For the text-containing cell, return its midpoint in [X, Y] coordinate format. 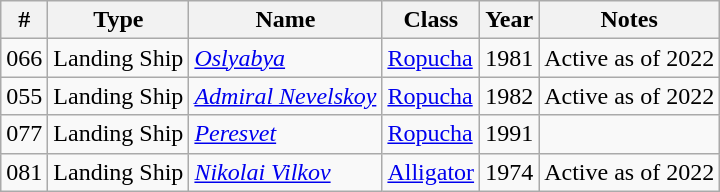
077 [24, 134]
Admiral Nevelskoy [286, 96]
081 [24, 172]
Type [118, 20]
066 [24, 58]
Alligator [431, 172]
Notes [630, 20]
Oslyabya [286, 58]
1981 [510, 58]
1974 [510, 172]
1991 [510, 134]
Year [510, 20]
Nikolai Vilkov [286, 172]
Peresvet [286, 134]
Class [431, 20]
1982 [510, 96]
055 [24, 96]
Name [286, 20]
# [24, 20]
